Locate the cell with the specified text and output its [X, Y] center coordinate. 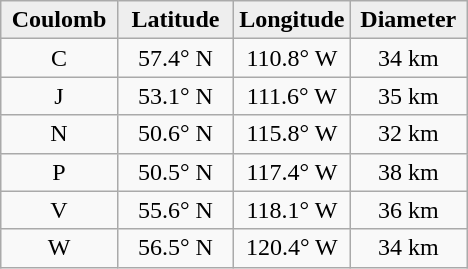
W [59, 248]
53.1° N [175, 96]
38 km [408, 172]
56.5° N [175, 248]
V [59, 210]
35 km [408, 96]
Diameter [408, 20]
115.8° W [292, 134]
120.4° W [292, 248]
50.5° N [175, 172]
117.4° W [292, 172]
Coulomb [59, 20]
50.6° N [175, 134]
111.6° W [292, 96]
Latitude [175, 20]
32 km [408, 134]
36 km [408, 210]
N [59, 134]
57.4° N [175, 58]
J [59, 96]
P [59, 172]
110.8° W [292, 58]
C [59, 58]
55.6° N [175, 210]
118.1° W [292, 210]
Longitude [292, 20]
